For the text-containing cell, return its midpoint in (x, y) coordinate format. 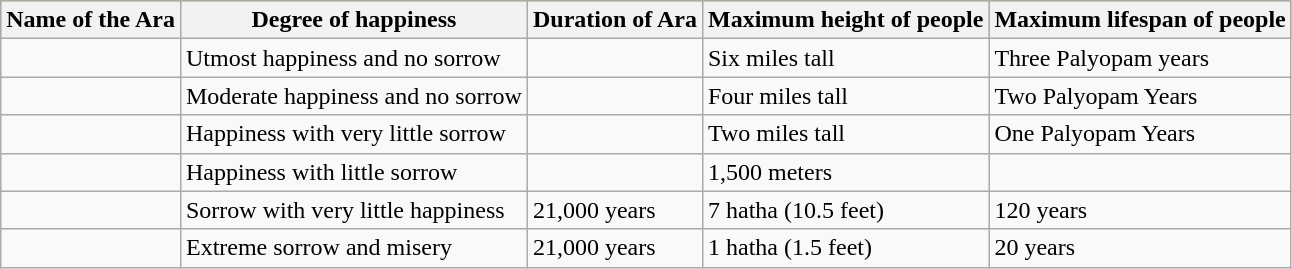
One Palyopam Years (1140, 134)
Four miles tall (845, 96)
Sorrow with very little happiness (354, 210)
Maximum lifespan of people (1140, 20)
20 years (1140, 248)
Two Palyopam Years (1140, 96)
Duration of Ara (614, 20)
Utmost happiness and no sorrow (354, 58)
Name of the Ara (91, 20)
1 hatha (1.5 feet) (845, 248)
7 hatha (10.5 feet) (845, 210)
1,500 meters (845, 172)
Happiness with little sorrow (354, 172)
120 years (1140, 210)
Happiness with very little sorrow (354, 134)
Three Palyopam years (1140, 58)
Extreme sorrow and misery (354, 248)
Two miles tall (845, 134)
Degree of happiness (354, 20)
Moderate happiness and no sorrow (354, 96)
Six miles tall (845, 58)
Maximum height of people (845, 20)
